From the cell containing the given text, extract its center point as [x, y] coordinate. 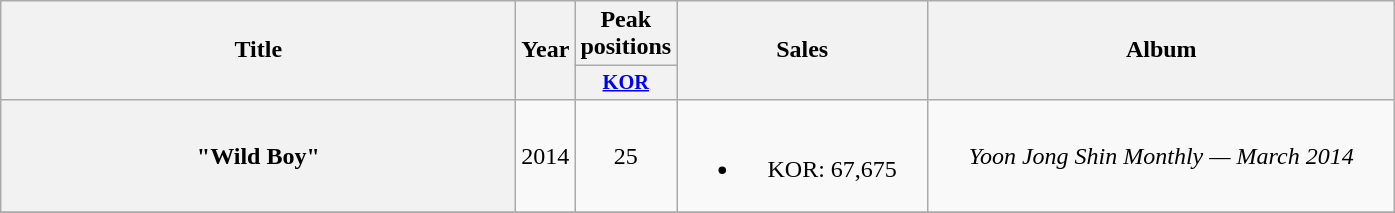
"Wild Boy" [258, 156]
KOR [626, 83]
Title [258, 50]
Year [546, 50]
2014 [546, 156]
Peak positions [626, 34]
Album [1162, 50]
Yoon Jong Shin Monthly — March 2014 [1162, 156]
Sales [802, 50]
25 [626, 156]
KOR: 67,675 [802, 156]
